For the text-containing cell, return its midpoint in (X, Y) coordinate format. 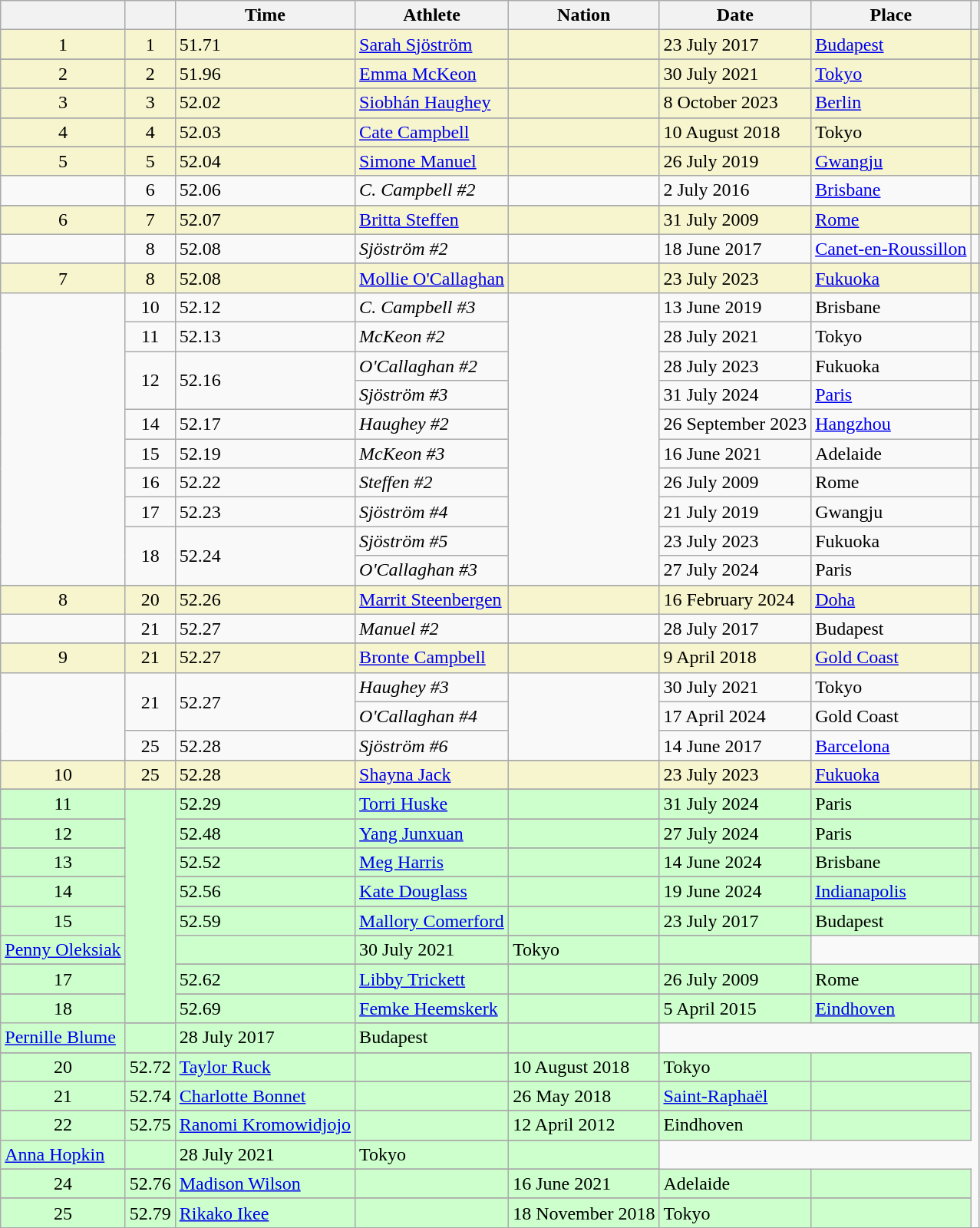
Cate Campbell (432, 132)
52.75 (150, 1125)
Sjöström #2 (432, 249)
Haughey #2 (432, 424)
13 June 2019 (735, 307)
Siobhán Haughey (432, 103)
52.03 (265, 132)
52.52 (265, 863)
Kate Douglass (432, 892)
Date (735, 15)
Haughey #3 (432, 687)
52.17 (265, 424)
Yang Junxuan (432, 833)
Mollie O'Callaghan (432, 278)
Bronte Campbell (432, 658)
Simone Manuel (432, 161)
Sjöström #5 (432, 541)
C. Campbell #3 (432, 307)
O'Callaghan #3 (432, 570)
8 October 2023 (735, 103)
O'Callaghan #2 (432, 366)
Pernille Blume (63, 1038)
16 February 2024 (735, 599)
Libby Trickett (432, 979)
24 (63, 1183)
Taylor Ruck (265, 1067)
17 April 2024 (735, 716)
21 July 2019 (735, 512)
O'Callaghan #4 (432, 716)
14 June 2024 (735, 863)
13 (63, 863)
12 April 2012 (584, 1125)
52.07 (265, 220)
2 July 2016 (735, 190)
52.59 (265, 921)
19 June 2024 (735, 892)
52.74 (150, 1096)
52.23 (265, 512)
52.12 (265, 307)
Indianapolis (891, 892)
52.72 (150, 1067)
52.48 (265, 833)
Anna Hopkin (63, 1154)
52.22 (265, 483)
52.04 (265, 161)
16 (150, 483)
Britta Steffen (432, 220)
Sjöström #4 (432, 512)
52.69 (265, 1008)
22 (63, 1125)
Sarah Sjöström (432, 45)
Charlotte Bonnet (265, 1096)
McKeon #2 (432, 336)
9 (63, 658)
Doha (891, 599)
Meg Harris (432, 863)
Berlin (891, 103)
Femke Heemskerk (432, 1008)
5 April 2015 (735, 1008)
Saint-Raphaël (735, 1096)
31 July 2009 (735, 220)
McKeon #3 (432, 454)
Penny Oleksiak (63, 950)
52.16 (265, 381)
Athlete (432, 15)
9 April 2018 (735, 658)
Hangzhou (891, 424)
Sjöström #6 (432, 745)
52.13 (265, 336)
52.29 (265, 804)
52.62 (265, 979)
Time (265, 15)
52.06 (265, 190)
Nation (584, 15)
28 July 2023 (735, 366)
26 September 2023 (735, 424)
18 November 2018 (584, 1213)
Canet-en-Roussillon (891, 249)
52.56 (265, 892)
Emma McKeon (432, 74)
Ranomi Kromowidjojo (265, 1125)
Place (891, 15)
Rikako Ikee (265, 1213)
52.02 (265, 103)
Manuel #2 (432, 629)
Mallory Comerford (432, 921)
Marrit Steenbergen (432, 599)
51.96 (265, 74)
Sjöström #3 (432, 395)
C. Campbell #2 (432, 190)
51.71 (265, 45)
14 June 2017 (735, 745)
52.79 (150, 1213)
Madison Wilson (265, 1183)
Shayna Jack (432, 774)
52.26 (265, 599)
Barcelona (891, 745)
52.76 (150, 1183)
18 June 2017 (735, 249)
52.24 (265, 556)
Steffen #2 (432, 483)
Torri Huske (432, 804)
26 July 2019 (735, 161)
52.19 (265, 454)
26 May 2018 (584, 1096)
